For the text-containing cell, return its midpoint in (x, y) coordinate format. 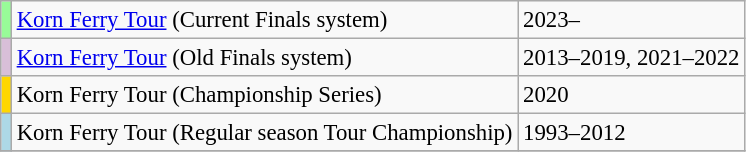
Korn Ferry Tour (Current Finals system) (264, 20)
2023– (632, 20)
Korn Ferry Tour (Old Finals system) (264, 58)
Korn Ferry Tour (Championship Series) (264, 95)
2013–2019, 2021–2022 (632, 58)
Korn Ferry Tour (Regular season Tour Championship) (264, 133)
2020 (632, 95)
1993–2012 (632, 133)
